Scan for the cell matching the given text and deliver its [x, y] coordinate at center. 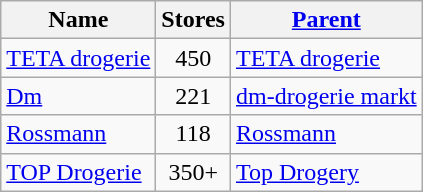
350+ [194, 172]
221 [194, 96]
dm-drogerie markt [326, 96]
Parent [326, 20]
Dm [78, 96]
Name [78, 20]
450 [194, 58]
118 [194, 134]
Stores [194, 20]
TOP Drogerie [78, 172]
Top Drogery [326, 172]
